Output the [x, y] coordinate of the center of the cell containing the given text.  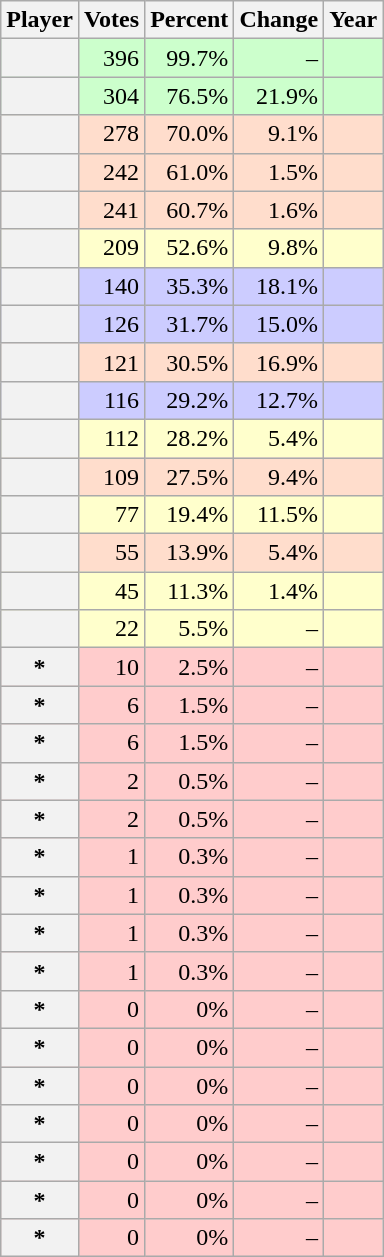
35.3% [190, 286]
112 [111, 438]
242 [111, 172]
76.5% [190, 96]
304 [111, 96]
16.9% [279, 362]
9.8% [279, 248]
121 [111, 362]
77 [111, 515]
2.5% [190, 667]
52.6% [190, 248]
Votes [111, 20]
19.4% [190, 515]
9.1% [279, 134]
Change [279, 20]
45 [111, 591]
29.2% [190, 400]
18.1% [279, 286]
116 [111, 400]
9.4% [279, 477]
209 [111, 248]
Player [40, 20]
70.0% [190, 134]
278 [111, 134]
11.3% [190, 591]
15.0% [279, 324]
27.5% [190, 477]
1.4% [279, 591]
12.7% [279, 400]
22 [111, 629]
60.7% [190, 210]
61.0% [190, 172]
109 [111, 477]
28.2% [190, 438]
21.9% [279, 96]
Year [354, 20]
1.6% [279, 210]
396 [111, 58]
30.5% [190, 362]
55 [111, 553]
241 [111, 210]
11.5% [279, 515]
10 [111, 667]
31.7% [190, 324]
13.9% [190, 553]
5.5% [190, 629]
140 [111, 286]
99.7% [190, 58]
126 [111, 324]
Percent [190, 20]
